Scan for the cell matching the given text and deliver its (X, Y) coordinate at center. 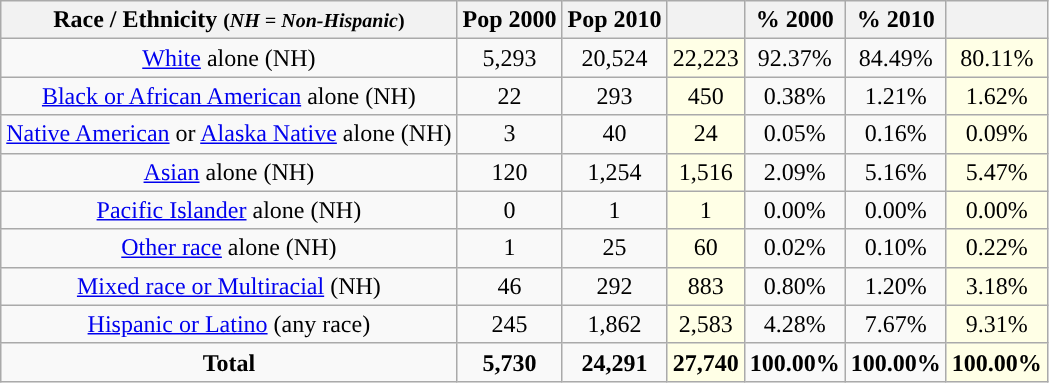
0.22% (996, 248)
Native American or Alaska Native alone (NH) (229, 134)
27,740 (706, 362)
1.62% (996, 96)
1.21% (896, 96)
24,291 (614, 362)
Black or African American alone (NH) (229, 96)
0.38% (794, 96)
24 (706, 134)
5,293 (510, 58)
Asian alone (NH) (229, 172)
0.10% (896, 248)
20,524 (614, 58)
1.20% (896, 286)
84.49% (896, 58)
292 (614, 286)
% 2010 (896, 20)
4.28% (794, 324)
3.18% (996, 286)
0.80% (794, 286)
9.31% (996, 324)
25 (614, 248)
22 (510, 96)
1,516 (706, 172)
2.09% (794, 172)
0.05% (794, 134)
5.47% (996, 172)
293 (614, 96)
0.09% (996, 134)
5.16% (896, 172)
3 (510, 134)
120 (510, 172)
450 (706, 96)
Pop 2000 (510, 20)
46 (510, 286)
Pop 2010 (614, 20)
22,223 (706, 58)
Other race alone (NH) (229, 248)
% 2000 (794, 20)
2,583 (706, 324)
245 (510, 324)
7.67% (896, 324)
0.16% (896, 134)
1,862 (614, 324)
5,730 (510, 362)
0.02% (794, 248)
883 (706, 286)
Race / Ethnicity (NH = Non-Hispanic) (229, 20)
92.37% (794, 58)
Mixed race or Multiracial (NH) (229, 286)
1,254 (614, 172)
60 (706, 248)
Pacific Islander alone (NH) (229, 210)
0 (510, 210)
Total (229, 362)
White alone (NH) (229, 58)
Hispanic or Latino (any race) (229, 324)
40 (614, 134)
80.11% (996, 58)
